Find where the given text appears and provide that cell's center as [x, y] coordinate. 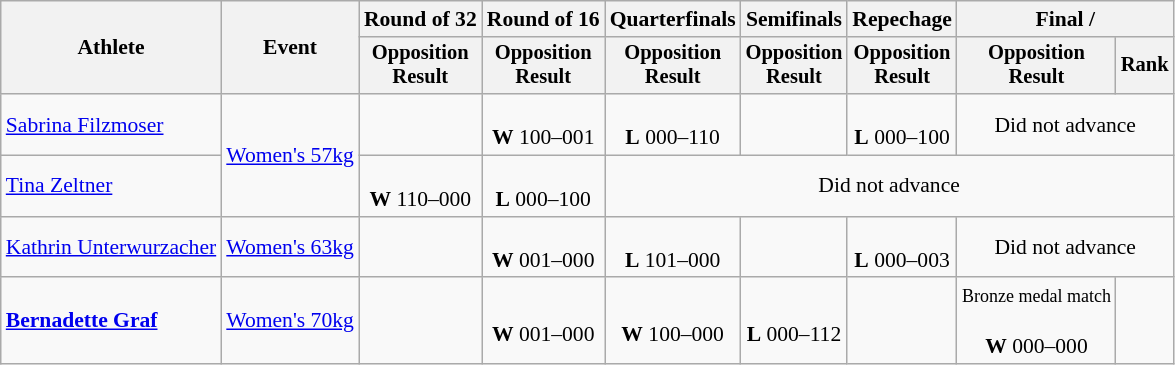
Kathrin Unterwurzacher [111, 248]
Event [290, 48]
L 000–112 [794, 322]
L 000–110 [673, 124]
Women's 57kg [290, 155]
Women's 70kg [290, 322]
Women's 63kg [290, 248]
Round of 32 [420, 19]
Sabrina Filzmoser [111, 124]
L 000–003 [902, 248]
Bronze medal matchW 000–000 [1036, 322]
Tina Zeltner [111, 186]
W 100–000 [673, 322]
L 101–000 [673, 248]
Semifinals [794, 19]
Bernadette Graf [111, 322]
Quarterfinals [673, 19]
W 110–000 [420, 186]
Repechage [902, 19]
Final / [1066, 19]
Athlete [111, 48]
W 100–001 [544, 124]
Round of 16 [544, 19]
Rank [1145, 66]
